Determine the (X, Y) coordinate at the center of the cell enclosing the given text.  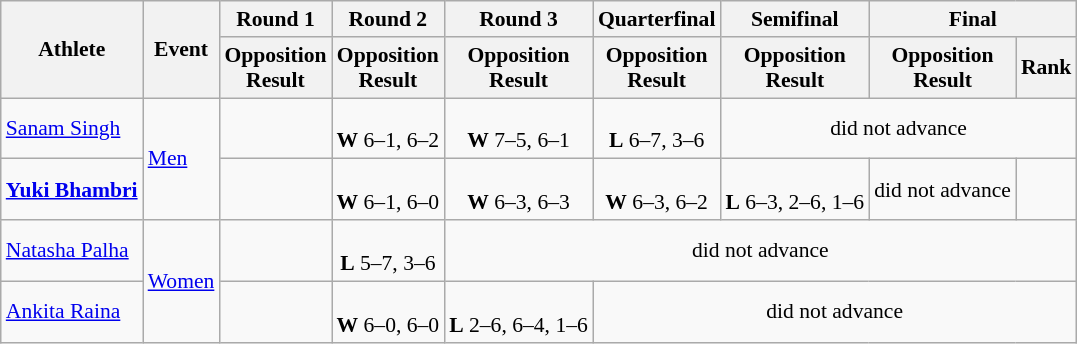
Natasha Palha (72, 250)
Round 3 (518, 19)
W 6–3, 6–3 (518, 190)
Yuki Bhambri (72, 190)
L 2–6, 6–4, 1–6 (518, 312)
W 6–1, 6–2 (388, 128)
Quarterfinal (657, 19)
L 5–7, 3–6 (388, 250)
W 6–3, 6–2 (657, 190)
Sanam Singh (72, 128)
W 7–5, 6–1 (518, 128)
Round 1 (275, 19)
W 6–0, 6–0 (388, 312)
W 6–1, 6–0 (388, 190)
Men (182, 159)
Round 2 (388, 19)
Event (182, 50)
Rank (1046, 68)
Final (972, 19)
Women (182, 281)
Semifinal (794, 19)
L 6–7, 3–6 (657, 128)
L 6–3, 2–6, 1–6 (794, 190)
Athlete (72, 50)
Ankita Raina (72, 312)
